Capture the cell that displays the provided text and extract its (X, Y) central coordinate. 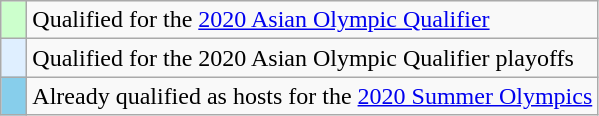
Qualified for the 2020 Asian Olympic Qualifier (312, 20)
Qualified for the 2020 Asian Olympic Qualifier playoffs (312, 58)
Already qualified as hosts for the 2020 Summer Olympics (312, 96)
